Provide the [x, y] coordinate of the cell's center where the given text is located.  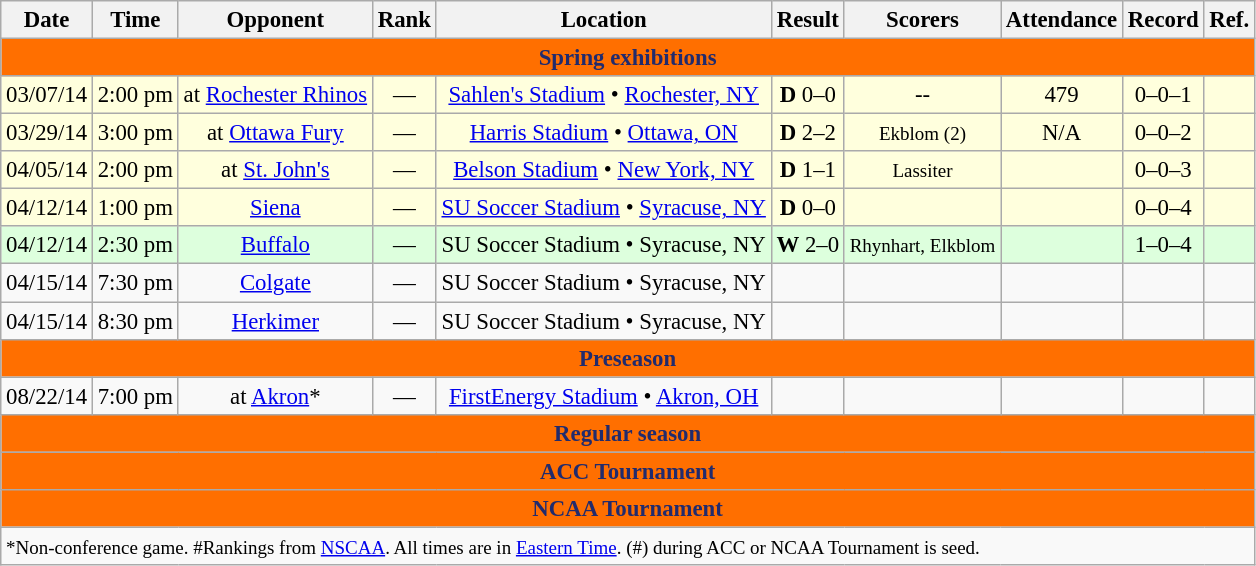
2:30 pm [135, 245]
Regular season [628, 433]
Attendance [1062, 20]
1:00 pm [135, 208]
Ekblom (2) [922, 133]
-- [922, 95]
1–0–4 [1164, 245]
Location [604, 20]
FirstEnergy Stadium • Akron, OH [604, 396]
Lassiter [922, 170]
Colgate [275, 283]
04/05/14 [47, 170]
*Non-conference game. #Rankings from NSCAA. All times are in Eastern Time. (#) during ACC or NCAA Tournament is seed. [628, 546]
479 [1062, 95]
Rhynhart, Elkblom [922, 245]
Ref. [1230, 20]
Date [47, 20]
Record [1164, 20]
NCAA Tournament [628, 509]
Scorers [922, 20]
W 2–0 [808, 245]
ACC Tournament [628, 471]
Preseason [628, 358]
Buffalo [275, 245]
Result [808, 20]
08/22/14 [47, 396]
Belson Stadium • New York, NY [604, 170]
7:00 pm [135, 396]
3:00 pm [135, 133]
Time [135, 20]
Rank [404, 20]
03/29/14 [47, 133]
Siena [275, 208]
at Akron* [275, 396]
N/A [1062, 133]
at Ottawa Fury [275, 133]
Opponent [275, 20]
0–0–1 [1164, 95]
Harris Stadium • Ottawa, ON [604, 133]
0–0–2 [1164, 133]
0–0–4 [1164, 208]
D 2–2 [808, 133]
Sahlen's Stadium • Rochester, NY [604, 95]
D 1–1 [808, 170]
8:30 pm [135, 321]
Herkimer [275, 321]
at St. John's [275, 170]
0–0–3 [1164, 170]
at Rochester Rhinos [275, 95]
Spring exhibitions [628, 58]
7:30 pm [135, 283]
03/07/14 [47, 95]
